Locate the cell with the specified text and output its [x, y] center coordinate. 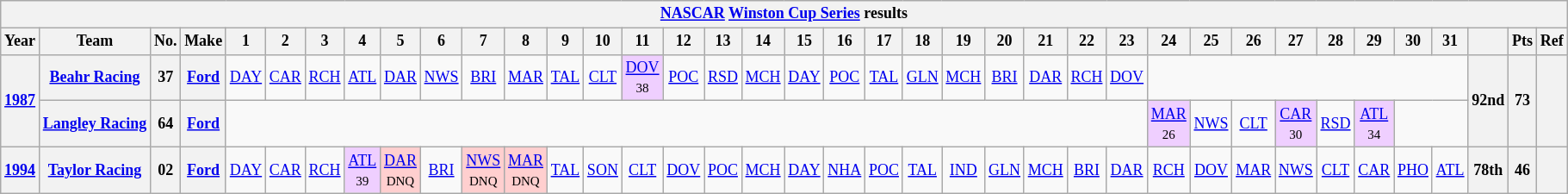
15 [804, 41]
6 [441, 41]
Make [203, 41]
4 [363, 41]
No. [165, 41]
8 [526, 41]
18 [922, 41]
Langley Racing [95, 124]
19 [964, 41]
31 [1450, 41]
10 [603, 41]
27 [1295, 41]
22 [1087, 41]
1 [245, 41]
29 [1374, 41]
9 [565, 41]
NASCAR Winston Cup Series results [784, 14]
26 [1254, 41]
ATL39 [363, 170]
28 [1336, 41]
30 [1414, 41]
MARDNQ [526, 170]
11 [642, 41]
21 [1045, 41]
Beahr Racing [95, 78]
1987 [21, 100]
1994 [21, 170]
37 [165, 78]
23 [1127, 41]
Ref [1552, 41]
25 [1211, 41]
2 [285, 41]
7 [484, 41]
Year [21, 41]
73 [1522, 100]
17 [884, 41]
DARDNQ [401, 170]
NHA [845, 170]
MAR26 [1168, 124]
Taylor Racing [95, 170]
Pts [1522, 41]
64 [165, 124]
02 [165, 170]
46 [1522, 170]
78th [1488, 170]
16 [845, 41]
CAR30 [1295, 124]
NWSDNQ [484, 170]
PHO [1414, 170]
Team [95, 41]
14 [763, 41]
13 [723, 41]
DOV38 [642, 78]
3 [325, 41]
5 [401, 41]
24 [1168, 41]
12 [684, 41]
ATL34 [1374, 124]
20 [1005, 41]
IND [964, 170]
SON [603, 170]
92nd [1488, 100]
